Detect which cell encompasses the target text, then output its [X, Y] center coordinate. 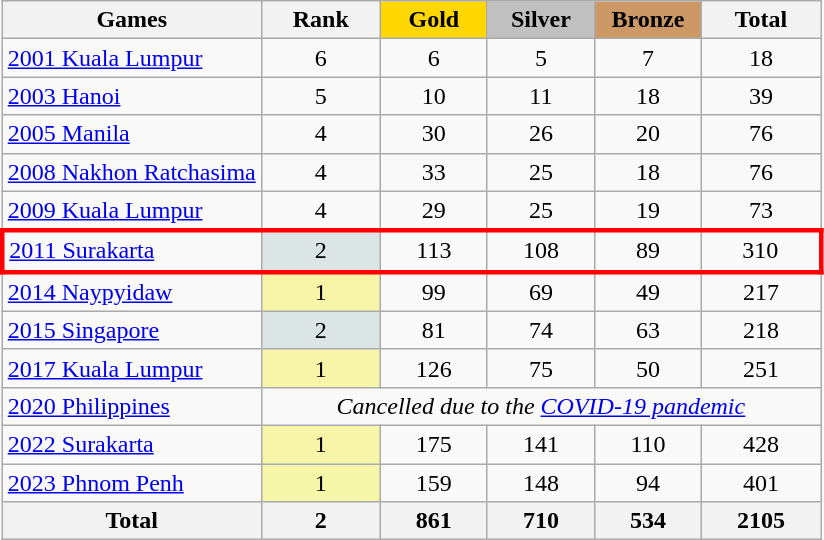
29 [434, 211]
2105 [762, 521]
2001 Kuala Lumpur [132, 58]
2017 Kuala Lumpur [132, 368]
7 [648, 58]
Bronze [648, 20]
69 [540, 292]
2014 Naypyidaw [132, 292]
33 [434, 172]
19 [648, 211]
218 [762, 330]
20 [648, 134]
126 [434, 368]
861 [434, 521]
108 [540, 252]
141 [540, 444]
310 [762, 252]
159 [434, 483]
63 [648, 330]
30 [434, 134]
26 [540, 134]
710 [540, 521]
428 [762, 444]
2011 Surakarta [132, 252]
2008 Nakhon Ratchasima [132, 172]
148 [540, 483]
401 [762, 483]
113 [434, 252]
175 [434, 444]
2015 Singapore [132, 330]
94 [648, 483]
2005 Manila [132, 134]
2023 Phnom Penh [132, 483]
217 [762, 292]
2022 Surakarta [132, 444]
74 [540, 330]
110 [648, 444]
10 [434, 96]
81 [434, 330]
75 [540, 368]
Games [132, 20]
Silver [540, 20]
39 [762, 96]
Cancelled due to the COVID-19 pandemic [540, 406]
99 [434, 292]
2020 Philippines [132, 406]
Gold [434, 20]
49 [648, 292]
251 [762, 368]
11 [540, 96]
89 [648, 252]
73 [762, 211]
Rank [320, 20]
534 [648, 521]
2009 Kuala Lumpur [132, 211]
50 [648, 368]
2003 Hanoi [132, 96]
